Identify which cell holds the provided text, then report its (x, y) central coordinate. 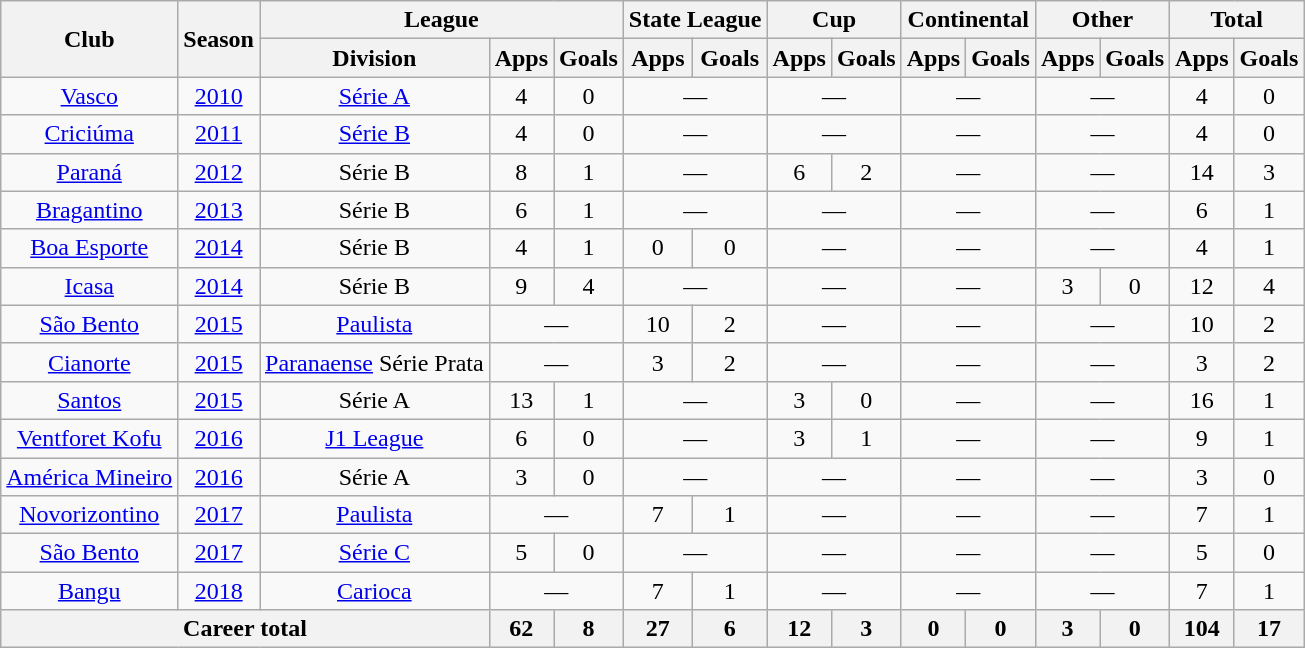
Paranaense Série Prata (375, 362)
Bangu (90, 591)
Carioca (375, 591)
Bragantino (90, 210)
Novorizontino (90, 515)
Season (219, 39)
Club (90, 39)
Série C (375, 553)
Other (1102, 20)
Continental (968, 20)
Cianorte (90, 362)
Paraná (90, 172)
17 (1269, 629)
2018 (219, 591)
Division (375, 58)
Boa Esporte (90, 248)
104 (1202, 629)
Icasa (90, 286)
Santos (90, 400)
14 (1202, 172)
62 (521, 629)
J1 League (375, 438)
Total (1237, 20)
2011 (219, 134)
27 (658, 629)
2013 (219, 210)
Vasco (90, 96)
16 (1202, 400)
Criciúma (90, 134)
Career total (245, 629)
2012 (219, 172)
Ventforet Kofu (90, 438)
13 (521, 400)
Cup (834, 20)
América Mineiro (90, 477)
2010 (219, 96)
League (442, 20)
State League (695, 20)
